Locate the cell with the specified text and output its [x, y] center coordinate. 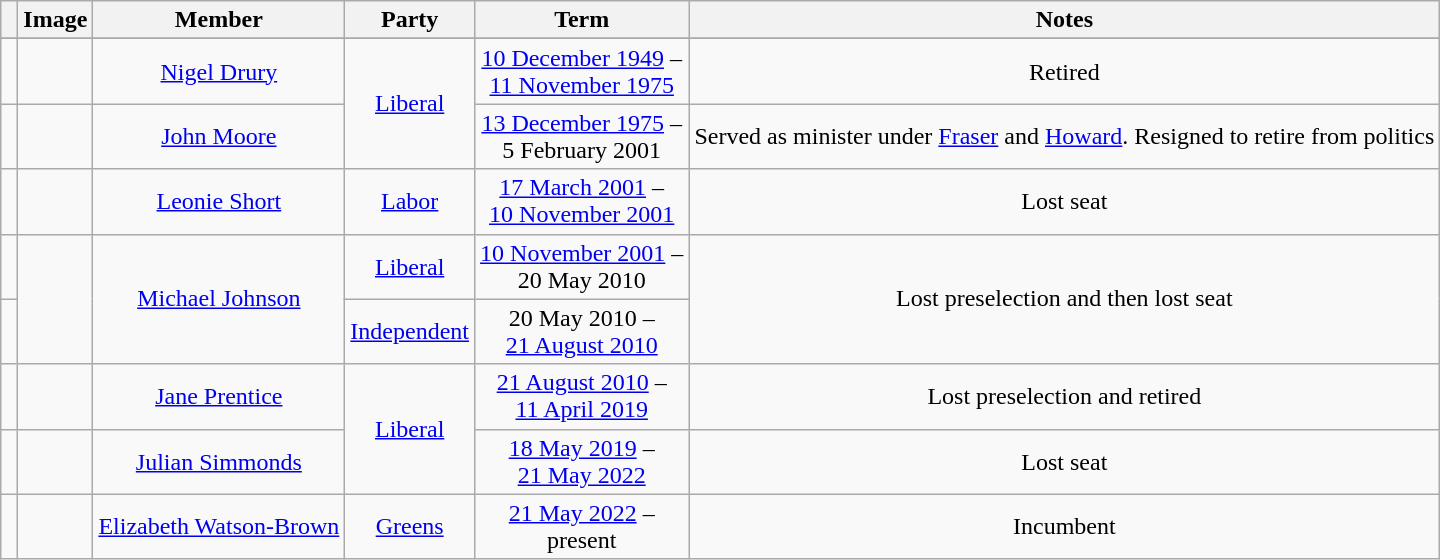
Term [582, 20]
18 May 2019 –21 May 2022 [582, 462]
Independent [410, 332]
13 December 1975 –5 February 2001 [582, 136]
Elizabeth Watson-Brown [219, 526]
Nigel Drury [219, 72]
Leonie Short [219, 202]
Image [56, 20]
Lost preselection and then lost seat [1064, 299]
21 August 2010 –11 April 2019 [582, 396]
Jane Prentice [219, 396]
John Moore [219, 136]
Party [410, 20]
Labor [410, 202]
10 December 1949 –11 November 1975 [582, 72]
21 May 2022 –present [582, 526]
Julian Simmonds [219, 462]
Retired [1064, 72]
20 May 2010 –21 August 2010 [582, 332]
Michael Johnson [219, 299]
Member [219, 20]
Greens [410, 526]
Served as minister under Fraser and Howard. Resigned to retire from politics [1064, 136]
17 March 2001 –10 November 2001 [582, 202]
Lost preselection and retired [1064, 396]
10 November 2001 –20 May 2010 [582, 266]
Incumbent [1064, 526]
Notes [1064, 20]
